For the text-containing cell, return its midpoint in (x, y) coordinate format. 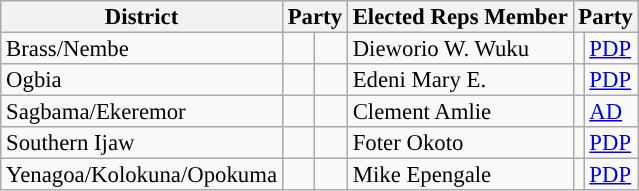
District (142, 17)
Ogbia (142, 80)
Foter Okoto (460, 143)
Sagbama/Ekeremor (142, 112)
Edeni Mary E. (460, 80)
Mike Epengale (460, 175)
Elected Reps Member (460, 17)
AD (611, 112)
Yenagoa/Kolokuna/Opokuma (142, 175)
Southern Ijaw (142, 143)
Brass/Nembe (142, 49)
Clement Amlie (460, 112)
Dieworio W. Wuku (460, 49)
